Extract the (x, y) coordinate from the center of the cell holding the provided text.  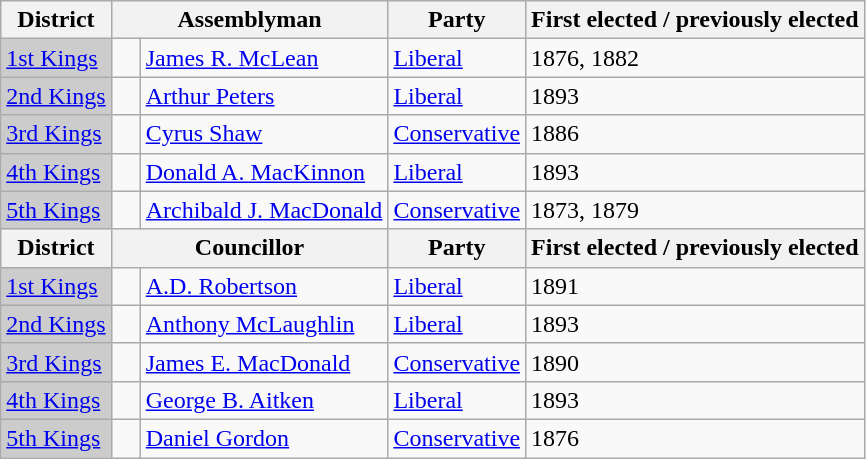
James R. McLean (264, 58)
1891 (696, 286)
Arthur Peters (264, 96)
Archibald J. MacDonald (264, 210)
Anthony McLaughlin (264, 324)
Donald A. MacKinnon (264, 172)
A.D. Robertson (264, 286)
1876, 1882 (696, 58)
Councillor (250, 248)
James E. MacDonald (264, 362)
Daniel Gordon (264, 438)
1873, 1879 (696, 210)
Cyrus Shaw (264, 134)
1876 (696, 438)
Assemblyman (250, 20)
1886 (696, 134)
George B. Aitken (264, 400)
1890 (696, 362)
